Identify which cell holds the provided text, then report its (x, y) central coordinate. 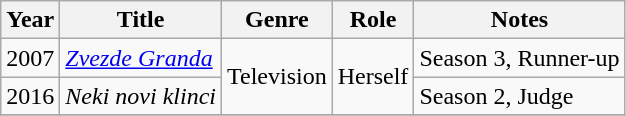
Zvezde Granda (141, 58)
Genre (276, 20)
Season 2, Judge (520, 96)
Television (276, 77)
Title (141, 20)
Herself (373, 77)
Neki novi klinci (141, 96)
Year (30, 20)
2016 (30, 96)
Season 3, Runner-up (520, 58)
Notes (520, 20)
2007 (30, 58)
Role (373, 20)
